Output the [X, Y] coordinate of the center of the cell containing the given text.  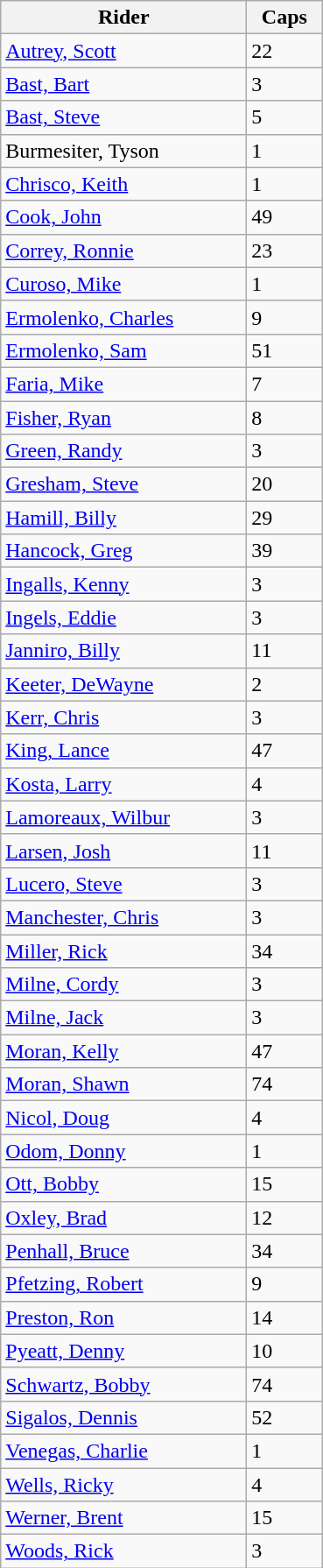
Penhall, Bruce [124, 1251]
49 [284, 217]
Chrisco, Keith [124, 184]
Manchester, Chris [124, 917]
Keeter, DeWayne [124, 684]
Preston, Ron [124, 1317]
8 [284, 418]
Oxley, Brad [124, 1218]
Pyeatt, Denny [124, 1351]
Kosta, Larry [124, 784]
20 [284, 484]
7 [284, 384]
39 [284, 551]
10 [284, 1351]
Curoso, Mike [124, 284]
Burmesiter, Tyson [124, 151]
Odom, Donny [124, 1151]
5 [284, 117]
Fisher, Ryan [124, 418]
Ott, Bobby [124, 1184]
Milne, Jack [124, 1018]
12 [284, 1218]
Moran, Kelly [124, 1051]
Woods, Rick [124, 1551]
Wells, Ricky [124, 1485]
Caps [284, 18]
Bast, Steve [124, 117]
23 [284, 251]
Janniro, Billy [124, 651]
King, Lance [124, 751]
Rider [124, 18]
Werner, Brent [124, 1518]
Bast, Bart [124, 84]
14 [284, 1317]
Correy, Ronnie [124, 251]
Kerr, Chris [124, 717]
Ingels, Eddie [124, 618]
2 [284, 684]
Lucero, Steve [124, 884]
Cook, John [124, 217]
Sigalos, Dennis [124, 1417]
29 [284, 518]
Ermolenko, Sam [124, 350]
Faria, Mike [124, 384]
Hancock, Greg [124, 551]
Autrey, Scott [124, 51]
Ingalls, Kenny [124, 584]
Lamoreaux, Wilbur [124, 817]
Venegas, Charlie [124, 1451]
Hamill, Billy [124, 518]
Miller, Rick [124, 950]
Milne, Cordy [124, 985]
Ermolenko, Charles [124, 317]
Pfetzing, Robert [124, 1284]
52 [284, 1417]
Schwartz, Bobby [124, 1384]
Gresham, Steve [124, 484]
51 [284, 350]
22 [284, 51]
Green, Randy [124, 451]
Moran, Shawn [124, 1084]
Larsen, Josh [124, 851]
Nicol, Doug [124, 1118]
